For the text-containing cell, return its midpoint in [x, y] coordinate format. 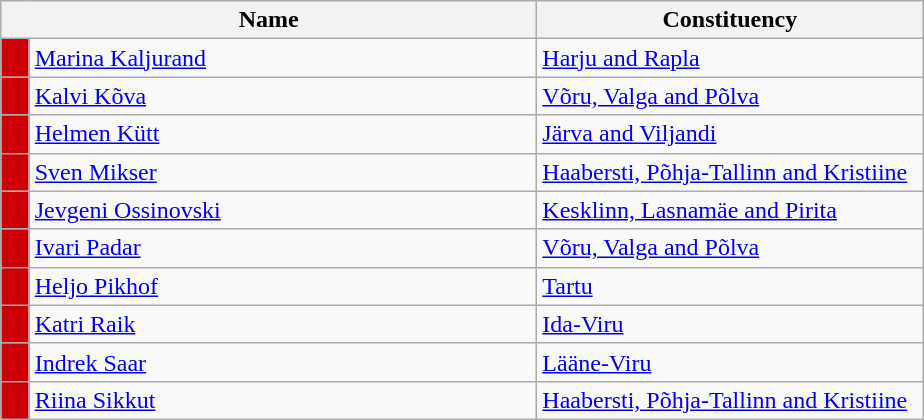
Ida-Viru [730, 324]
Kesklinn, Lasnamäe and Pirita [730, 210]
Ivari Padar [283, 248]
Name [269, 20]
Riina Sikkut [283, 400]
Marina Kaljurand [283, 58]
Helmen Kütt [283, 134]
Katri Raik [283, 324]
Heljo Pikhof [283, 286]
Constituency [730, 20]
Kalvi Kõva [283, 96]
Järva and Viljandi [730, 134]
Tartu [730, 286]
Sven Mikser [283, 172]
Lääne-Viru [730, 362]
Harju and Rapla [730, 58]
Jevgeni Ossinovski [283, 210]
Indrek Saar [283, 362]
